Detect which cell encompasses the target text, then output its [X, Y] center coordinate. 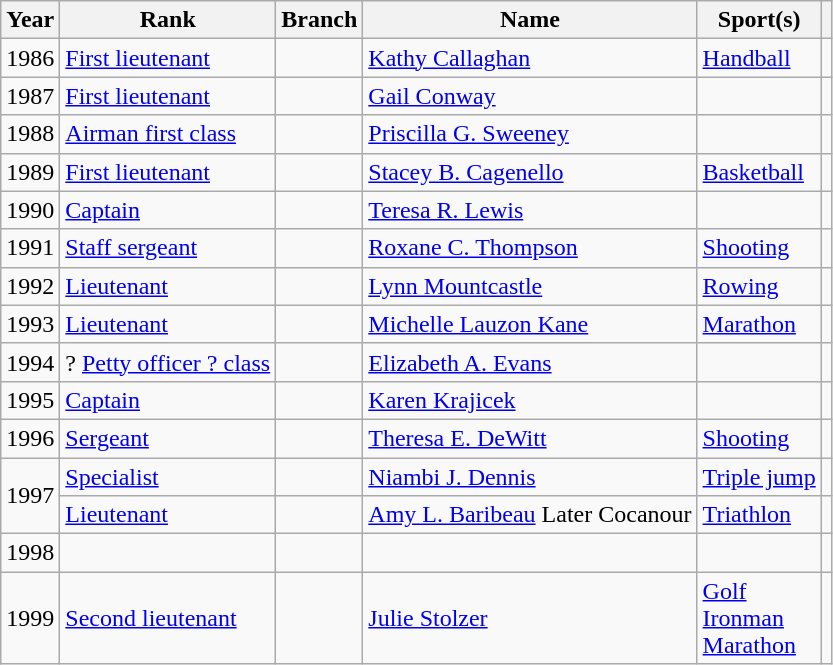
1994 [30, 362]
Theresa E. DeWitt [530, 438]
Airman first class [168, 134]
1986 [30, 58]
Branch [320, 20]
Staff sergeant [168, 248]
Rowing [759, 286]
Name [530, 20]
Handball [759, 58]
1990 [30, 210]
Elizabeth A. Evans [530, 362]
Gail Conway [530, 96]
1997 [30, 496]
1992 [30, 286]
Michelle Lauzon Kane [530, 324]
Marathon [759, 324]
1996 [30, 438]
1999 [30, 618]
1998 [30, 553]
Year [30, 20]
Stacey B. Cagenello [530, 172]
1991 [30, 248]
Golf Ironman Marathon [759, 618]
Rank [168, 20]
1995 [30, 400]
Second lieutenant [168, 618]
Priscilla G. Sweeney [530, 134]
Triathlon [759, 515]
Triple jump [759, 477]
1993 [30, 324]
Roxane C. Thompson [530, 248]
1987 [30, 96]
Lynn Mountcastle [530, 286]
Sergeant [168, 438]
1988 [30, 134]
Basketball [759, 172]
1989 [30, 172]
Kathy Callaghan [530, 58]
Sport(s) [759, 20]
Julie Stolzer [530, 618]
Teresa R. Lewis [530, 210]
Specialist [168, 477]
Karen Krajicek [530, 400]
Niambi J. Dennis [530, 477]
? Petty officer ? class [168, 362]
Amy L. Baribeau Later Cocanour [530, 515]
